Return (X, Y) of the center of cell containing provided text 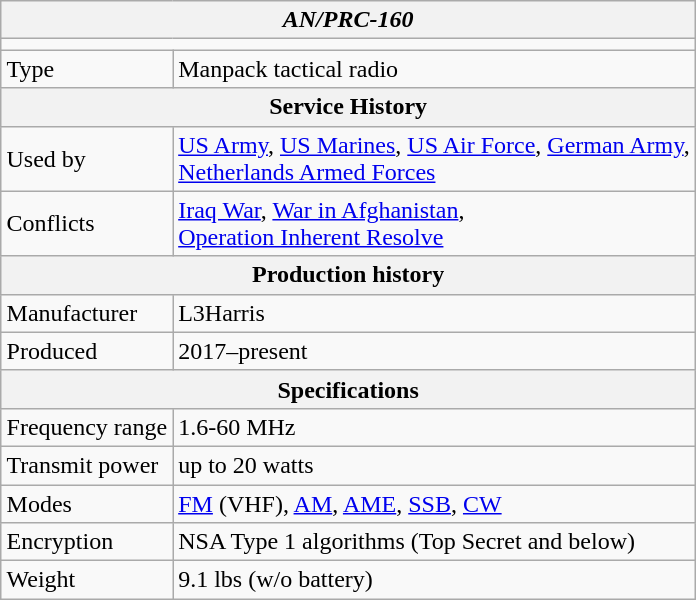
Specifications (348, 389)
Manufacturer (87, 313)
1.6-60 MHz (434, 427)
L3Harris (434, 313)
AN/PRC-160 (348, 20)
Production history (348, 275)
Encryption (87, 542)
Weight (87, 580)
NSA Type 1 algorithms (Top Secret and below) (434, 542)
Used by (87, 158)
Produced (87, 351)
up to 20 watts (434, 465)
Frequency range (87, 427)
9.1 lbs (w/o battery) (434, 580)
Transmit power (87, 465)
Service History (348, 107)
Manpack tactical radio (434, 69)
FM (VHF), AM, AME, SSB, CW (434, 503)
Type (87, 69)
2017–present (434, 351)
US Army, US Marines, US Air Force, German Army,Netherlands Armed Forces (434, 158)
Iraq War, War in Afghanistan,Operation Inherent Resolve (434, 224)
Modes (87, 503)
Conflicts (87, 224)
